Search for the cell housing the specified text and yield its [X, Y] center coordinate. 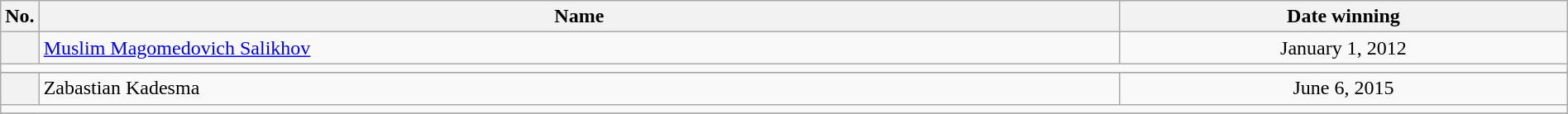
June 6, 2015 [1344, 88]
Date winning [1344, 17]
Muslim Magomedovich Salikhov [579, 48]
Name [579, 17]
January 1, 2012 [1344, 48]
No. [20, 17]
Zabastian Kadesma [579, 88]
